Scan for the cell matching the given text and deliver its (X, Y) coordinate at center. 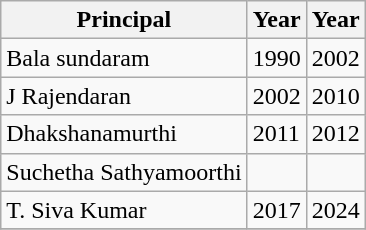
2024 (336, 210)
J Rajendaran (124, 96)
1990 (276, 58)
2010 (336, 96)
Suchetha Sathyamoorthi (124, 172)
2012 (336, 134)
2017 (276, 210)
Bala sundaram (124, 58)
2011 (276, 134)
Dhakshanamurthi (124, 134)
Principal (124, 20)
T. Siva Kumar (124, 210)
